Provide the [x, y] coordinate of the cell's center where the given text is located.  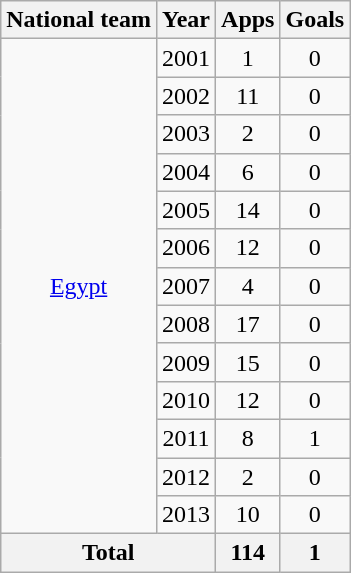
2009 [186, 362]
Year [186, 20]
Egypt [79, 286]
114 [248, 553]
2005 [186, 210]
4 [248, 286]
Total [108, 553]
2012 [186, 477]
8 [248, 438]
2011 [186, 438]
2013 [186, 515]
2003 [186, 134]
2007 [186, 286]
17 [248, 324]
2001 [186, 58]
Apps [248, 20]
14 [248, 210]
10 [248, 515]
2006 [186, 248]
11 [248, 96]
2002 [186, 96]
6 [248, 172]
15 [248, 362]
Goals [315, 20]
2004 [186, 172]
National team [79, 20]
2010 [186, 400]
2008 [186, 324]
